Return the (X, Y) coordinate for the center point of the cell that contains the specified text.  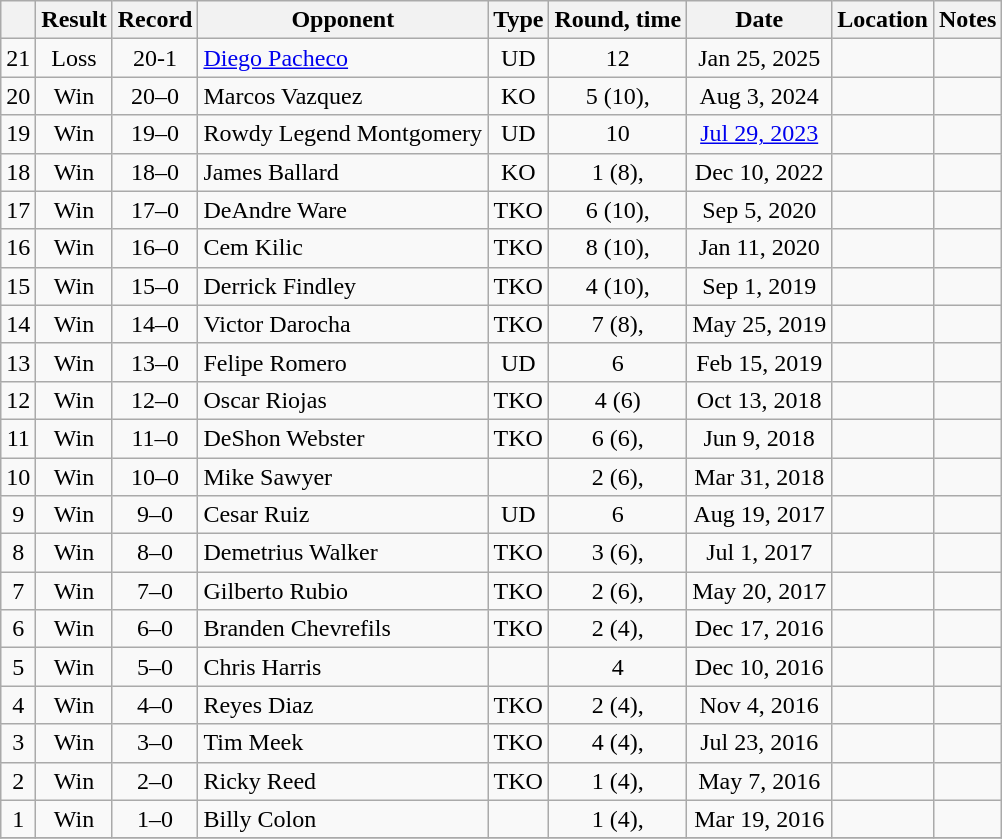
7 (8), (618, 324)
Dec 10, 2022 (760, 172)
7 (18, 591)
20–0 (155, 96)
21 (18, 58)
Tim Meek (343, 743)
Date (760, 20)
Gilberto Rubio (343, 591)
4 (6) (618, 400)
Oscar Riojas (343, 400)
Branden Chevrefils (343, 629)
Aug 3, 2024 (760, 96)
13–0 (155, 362)
4–0 (155, 705)
Dec 10, 2016 (760, 667)
16 (18, 248)
20-1 (155, 58)
1 (8), (618, 172)
14 (18, 324)
Jun 9, 2018 (760, 438)
15–0 (155, 286)
19–0 (155, 134)
4 (4), (618, 743)
Chris Harris (343, 667)
Dec 17, 2016 (760, 629)
1–0 (155, 819)
Loss (74, 58)
18–0 (155, 172)
Marcos Vazquez (343, 96)
17 (18, 210)
6–0 (155, 629)
May 25, 2019 (760, 324)
4 (10), (618, 286)
Cesar Ruiz (343, 515)
Jul 1, 2017 (760, 553)
Record (155, 20)
Jan 11, 2020 (760, 248)
Reyes Diaz (343, 705)
Notes (967, 20)
Feb 15, 2019 (760, 362)
6 (6), (618, 438)
Type (518, 20)
8–0 (155, 553)
16–0 (155, 248)
11 (18, 438)
8 (10), (618, 248)
Opponent (343, 20)
Demetrius Walker (343, 553)
Felipe Romero (343, 362)
3 (18, 743)
13 (18, 362)
Jan 25, 2025 (760, 58)
2–0 (155, 781)
Nov 4, 2016 (760, 705)
Derrick Findley (343, 286)
May 7, 2016 (760, 781)
Rowdy Legend Montgomery (343, 134)
Victor Darocha (343, 324)
10–0 (155, 477)
James Ballard (343, 172)
5 (10), (618, 96)
DeAndre Ware (343, 210)
Jul 29, 2023 (760, 134)
9–0 (155, 515)
Aug 19, 2017 (760, 515)
2 (18, 781)
May 20, 2017 (760, 591)
18 (18, 172)
11–0 (155, 438)
Result (74, 20)
Oct 13, 2018 (760, 400)
1 (18, 819)
5–0 (155, 667)
9 (18, 515)
DeShon Webster (343, 438)
20 (18, 96)
Location (883, 20)
Round, time (618, 20)
Cem Kilic (343, 248)
14–0 (155, 324)
8 (18, 553)
6 (10), (618, 210)
Ricky Reed (343, 781)
5 (18, 667)
Jul 23, 2016 (760, 743)
17–0 (155, 210)
Diego Pacheco (343, 58)
12–0 (155, 400)
Mike Sawyer (343, 477)
Mar 31, 2018 (760, 477)
19 (18, 134)
Sep 1, 2019 (760, 286)
Mar 19, 2016 (760, 819)
15 (18, 286)
Sep 5, 2020 (760, 210)
3–0 (155, 743)
7–0 (155, 591)
Billy Colon (343, 819)
3 (6), (618, 553)
